Determine the (X, Y) coordinate at the center of the cell enclosing the given text.  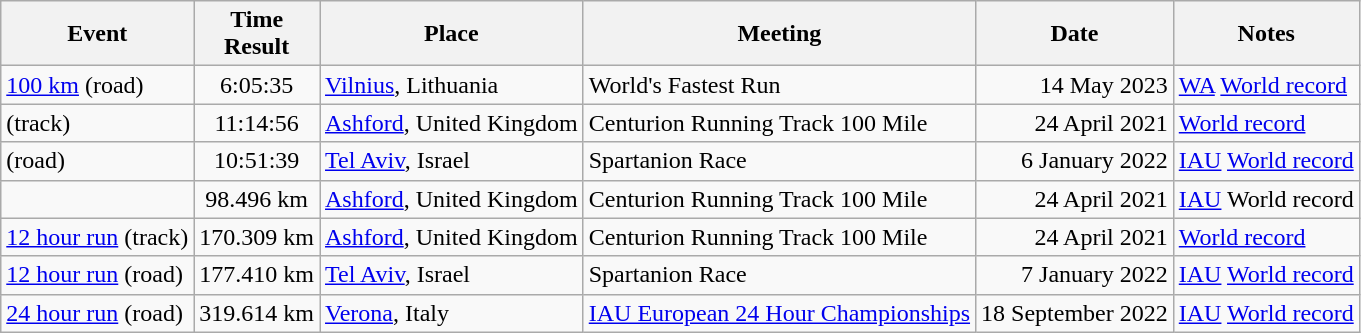
IAU European 24 Hour Championships (779, 313)
Date (1075, 34)
World's Fastest Run (779, 85)
TimeResult (257, 34)
18 September 2022 (1075, 313)
(track) (98, 123)
100 km (road) (98, 85)
24 hour run (road) (98, 313)
319.614 km (257, 313)
WA World record (1266, 85)
12 hour run (track) (98, 237)
177.410 km (257, 275)
Verona, Italy (452, 313)
7 January 2022 (1075, 275)
170.309 km (257, 237)
(road) (98, 161)
Event (98, 34)
10:51:39 (257, 161)
6:05:35 (257, 85)
12 hour run (road) (98, 275)
Vilnius, Lithuania (452, 85)
11:14:56 (257, 123)
Notes (1266, 34)
98.496 km (257, 199)
Meeting (779, 34)
14 May 2023 (1075, 85)
6 January 2022 (1075, 161)
Place (452, 34)
